Pinpoint the cell where the given text exists, returning its (X, Y) midpoint coordinate. 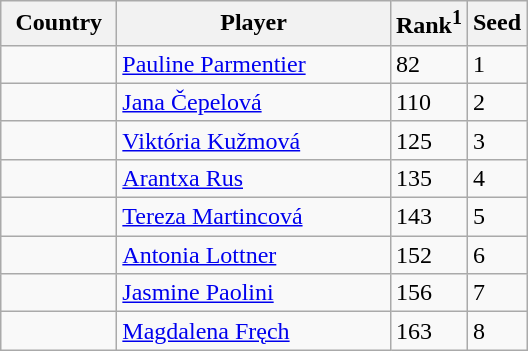
Jana Čepelová (254, 102)
110 (428, 102)
6 (496, 255)
Viktória Kužmová (254, 140)
5 (496, 217)
156 (428, 293)
1 (496, 64)
152 (428, 255)
4 (496, 178)
Pauline Parmentier (254, 64)
Magdalena Fręch (254, 331)
Seed (496, 24)
Player (254, 24)
Jasmine Paolini (254, 293)
Antonia Lottner (254, 255)
82 (428, 64)
Tereza Martincová (254, 217)
2 (496, 102)
7 (496, 293)
8 (496, 331)
Country (59, 24)
125 (428, 140)
3 (496, 140)
143 (428, 217)
135 (428, 178)
Rank1 (428, 24)
Arantxa Rus (254, 178)
163 (428, 331)
